From the cell containing the given text, extract its center point as [x, y] coordinate. 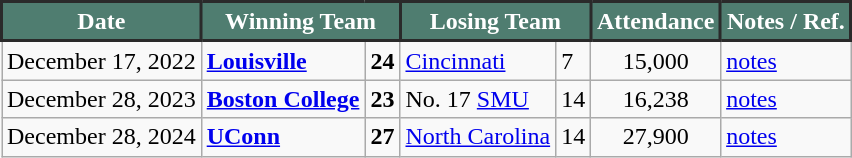
Boston College [283, 99]
Winning Team [300, 22]
No. 17 SMU [478, 99]
27 [382, 137]
Louisville [283, 60]
23 [382, 99]
27,900 [656, 137]
December 28, 2023 [102, 99]
15,000 [656, 60]
7 [574, 60]
North Carolina [478, 137]
24 [382, 60]
Attendance [656, 22]
Losing Team [496, 22]
December 17, 2022 [102, 60]
Cincinnati [478, 60]
UConn [283, 137]
16,238 [656, 99]
Date [102, 22]
December 28, 2024 [102, 137]
Notes / Ref. [786, 22]
